Return the (x, y) coordinate for the center point of the cell that contains the specified text.  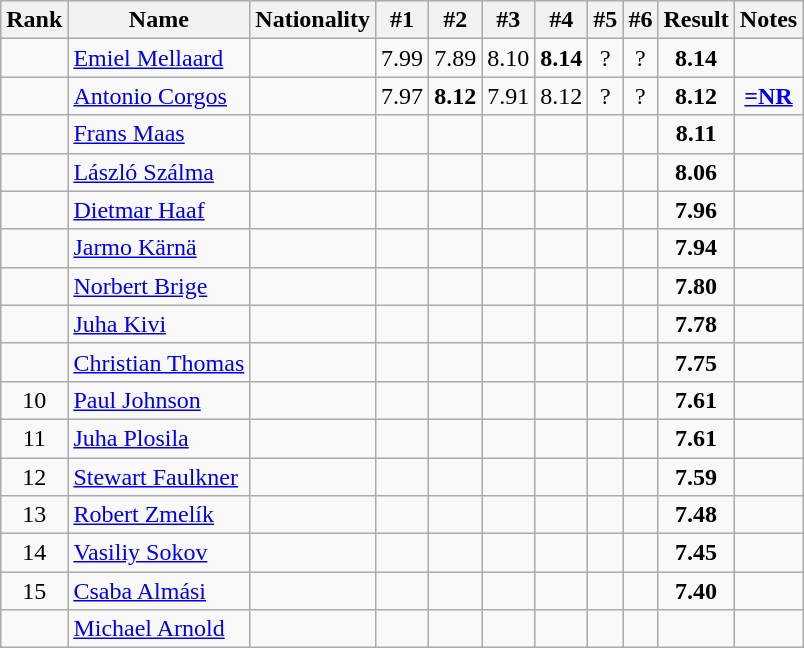
7.89 (456, 58)
#6 (640, 20)
=NR (768, 96)
#4 (562, 20)
7.97 (402, 96)
7.75 (696, 362)
7.59 (696, 477)
Csaba Almási (159, 591)
#3 (508, 20)
Result (696, 20)
7.78 (696, 324)
#2 (456, 20)
12 (34, 477)
7.45 (696, 553)
15 (34, 591)
László Szálma (159, 172)
#5 (606, 20)
14 (34, 553)
Emiel Mellaard (159, 58)
7.40 (696, 591)
7.94 (696, 248)
7.99 (402, 58)
#1 (402, 20)
8.10 (508, 58)
Michael Arnold (159, 629)
Juha Kivi (159, 324)
Name (159, 20)
8.11 (696, 134)
Christian Thomas (159, 362)
Frans Maas (159, 134)
13 (34, 515)
Norbert Brige (159, 286)
Vasiliy Sokov (159, 553)
8.06 (696, 172)
Nationality (313, 20)
Stewart Faulkner (159, 477)
Notes (768, 20)
Dietmar Haaf (159, 210)
Jarmo Kärnä (159, 248)
7.96 (696, 210)
10 (34, 400)
7.48 (696, 515)
11 (34, 438)
Juha Plosila (159, 438)
Robert Zmelík (159, 515)
7.80 (696, 286)
Rank (34, 20)
Antonio Corgos (159, 96)
7.91 (508, 96)
Paul Johnson (159, 400)
